Detect which cell encompasses the target text, then output its [X, Y] center coordinate. 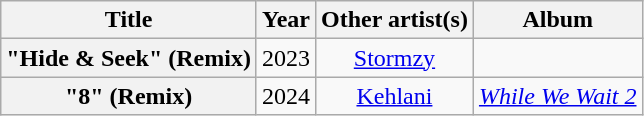
Album [558, 20]
2023 [286, 58]
Kehlani [394, 96]
"8" (Remix) [129, 96]
"Hide & Seek" (Remix) [129, 58]
2024 [286, 96]
While We Wait 2 [558, 96]
Title [129, 20]
Stormzy [394, 58]
Year [286, 20]
Other artist(s) [394, 20]
